For the text-containing cell, return its midpoint in [X, Y] coordinate format. 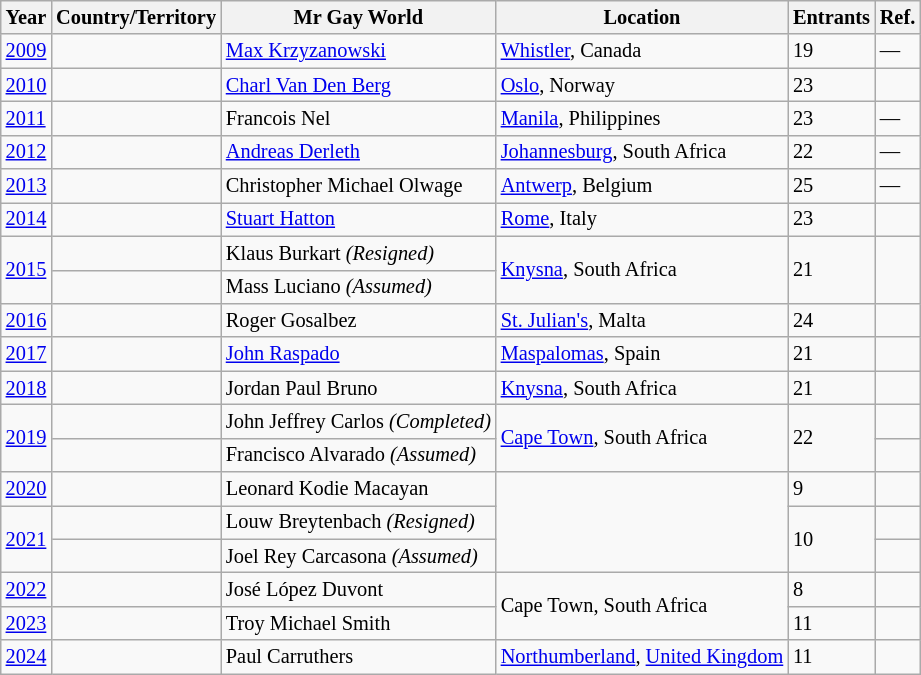
Mass Luciano (Assumed) [358, 287]
Louw Breytenbach (Resigned) [358, 522]
Paul Carruthers [358, 657]
Roger Gosalbez [358, 320]
St. Julian's, Malta [642, 320]
Andreas Derleth [358, 152]
9 [832, 489]
John Raspado [358, 354]
2021 [26, 538]
Mr Gay World [358, 17]
2014 [26, 219]
2009 [26, 51]
Joel Rey Carcasona (Assumed) [358, 556]
Francisco Alvarado (Assumed) [358, 455]
2018 [26, 388]
Jordan Paul Bruno [358, 388]
Max Krzyzanowski [358, 51]
2010 [26, 85]
19 [832, 51]
2011 [26, 118]
Ref. [898, 17]
Stuart Hatton [358, 219]
Entrants [832, 17]
2012 [26, 152]
Leonard Kodie Macayan [358, 489]
Charl Van Den Berg [358, 85]
2015 [26, 270]
24 [832, 320]
Rome, Italy [642, 219]
Country/Territory [136, 17]
José López Duvont [358, 589]
10 [832, 538]
8 [832, 589]
Maspalomas, Spain [642, 354]
2020 [26, 489]
Christopher Michael Olwage [358, 186]
Francois Nel [358, 118]
Antwerp, Belgium [642, 186]
Manila, Philippines [642, 118]
John Jeffrey Carlos (Completed) [358, 421]
Location [642, 17]
2013 [26, 186]
2016 [26, 320]
Johannesburg, South Africa [642, 152]
Oslo, Norway [642, 85]
2023 [26, 623]
2019 [26, 438]
2017 [26, 354]
2024 [26, 657]
Troy Michael Smith [358, 623]
2022 [26, 589]
Year [26, 17]
25 [832, 186]
Whistler, Canada [642, 51]
Klaus Burkart (Resigned) [358, 253]
Northumberland, United Kingdom [642, 657]
